From the cell containing the given text, extract its center point as (x, y) coordinate. 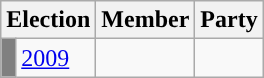
Member (146, 20)
Party (229, 20)
2009 (56, 58)
Election (48, 20)
